Detect which cell encompasses the target text, then output its [x, y] center coordinate. 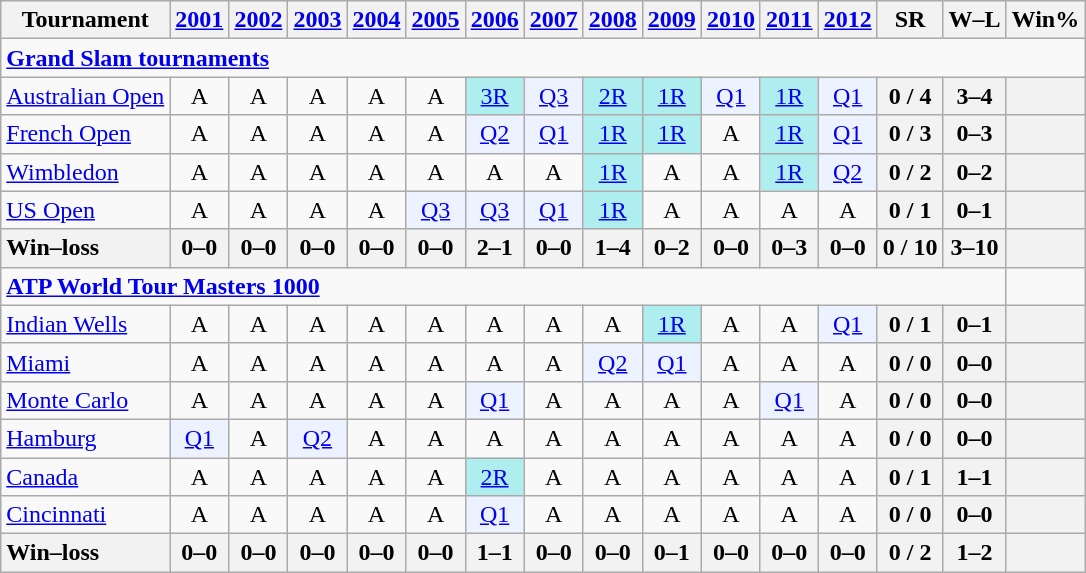
2003 [318, 20]
Tournament [86, 20]
3R [494, 96]
2008 [612, 20]
2007 [554, 20]
French Open [86, 134]
ATP World Tour Masters 1000 [504, 286]
1–2 [974, 553]
0 / 3 [910, 134]
Canada [86, 477]
Monte Carlo [86, 400]
US Open [86, 210]
Grand Slam tournaments [543, 58]
W–L [974, 20]
2004 [376, 20]
3–4 [974, 96]
2002 [258, 20]
Indian Wells [86, 324]
Australian Open [86, 96]
2009 [672, 20]
2011 [789, 20]
2012 [848, 20]
1–4 [612, 248]
2006 [494, 20]
Hamburg [86, 438]
2010 [730, 20]
Win% [1046, 20]
Miami [86, 362]
0 / 4 [910, 96]
0 / 10 [910, 248]
2001 [200, 20]
3–10 [974, 248]
SR [910, 20]
2–1 [494, 248]
2005 [436, 20]
Wimbledon [86, 172]
Cincinnati [86, 515]
